Identify which cell holds the provided text, then report its [X, Y] central coordinate. 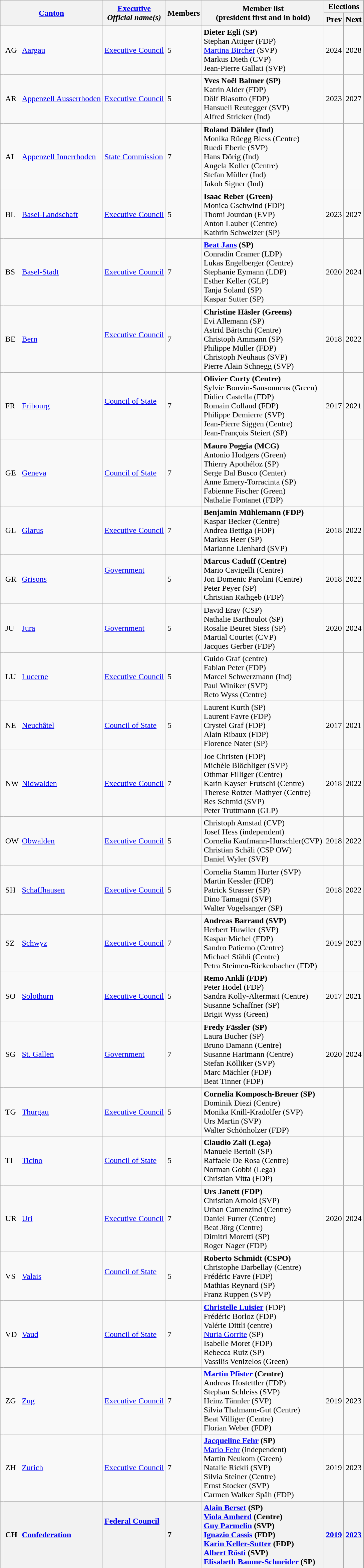
Bern [61, 339]
Urs Janett (FDP) Christian Arnold (SVP) Urban Camenzind (Centre) Daniel Furrer (Centre) Beat Jörg (Centre) Dimitri Moretti (SP) Roger Nager (FDP) [263, 1218]
State Commission [134, 157]
ZG [12, 1401]
Appenzell Ausserrhoden [61, 99]
TI [12, 1161]
ZH [12, 1467]
Nidwalden [61, 783]
David Eray (CSP) Nathalie Barthoulot (SP) Rosalie Beuret Siess (SP) Martial Courtet (CVP) Jacques Gerber (FDP) [263, 628]
Member list(president first and in bold) [263, 13]
SH [12, 890]
2028 [354, 50]
AI [12, 157]
AR [12, 99]
SG [12, 1054]
Lucerne [61, 677]
Christoph Amstad (CVP) Josef Hess (independent) Cornelia Kaufmann-Hurschler(CVP) Christian Schäli (CSP OW) Daniel Wyler (SVP) [263, 841]
Basel-Stadt [61, 272]
Andreas Barraud (SVP) Herbert Huwiler (SVP) Kaspar Michel (FDP) Sandro Patierno (Centre) Michael Stähli (Centre) Petra Steimen-Rickenbacher (FDP) [263, 943]
Glarus [61, 530]
Schwyz [61, 943]
VS [12, 1276]
Grisons [61, 579]
NW [12, 783]
Federal Council [134, 1535]
JU [12, 628]
Cornelia Stamm Hurter (SVP) Martin Kessler (FDP) Patrick Strasser (SP) Dino Tamagni (SVP) Walter Vogelsanger (SP) [263, 890]
TG [12, 1112]
Laurent Kurth (SP) Laurent Favre (FDP) Crystel Graf (FDP) Alain Ribaux (FDP) Florence Nater (SP) [263, 726]
Schaffhausen [61, 890]
Remo Ankli (FDP) Peter Hodel (FDP) Sandra Kolly-Altermatt (Centre) Susanne Schaffner (SP) Brigit Wyss (Green) [263, 996]
Cornelia Komposch-Breuer (SP) Dominik Diezi (Centre) Monika Knill-Kradolfer (SVP) Urs Martin (SVP) Walter Schönholzer (FDP) [263, 1112]
Next [354, 19]
Uri [61, 1218]
GL [12, 530]
Neuchâtel [61, 726]
St. Gallen [61, 1054]
Appenzell Innerrhoden [61, 157]
OW [12, 841]
Fribourg [61, 406]
Valais [61, 1276]
Yves Noël Balmer (SP) Katrin Alder (FDP) Dölf Biasotto (FDP) Hansueli Reutegger (SVP) Alfred Stricker (Ind) [263, 99]
Beat Jans (SP) Conradin Cramer (LDP) Lukas Engelberger (Centre) Stephanie Eymann (LDP) Esther Keller (GLP) Tanja Soland (SP) Kaspar Sutter (SP) [263, 272]
GE [12, 472]
GR [12, 579]
Roberto Schmidt (CSPO) Christophe Darbellay (Centre) Frédéric Favre (FDP) Mathias Reynard (SP) Franz Ruppen (SVP) [263, 1276]
SO [12, 996]
Vaud [61, 1334]
Benjamin Mühlemann (FDP) Kaspar Becker (Centre) Andrea Bettiga (FDP) Markus Heer (SP) Marianne Lienhard (SVP) [263, 530]
Dieter Egli (SP) Stephan Attiger (FDP) Martina Bircher (SVP) Markus Dieth (CVP) Jean-Pierre Gallati (SVP) [263, 50]
BL [12, 214]
Jura [61, 628]
Aargau [61, 50]
Ticino [61, 1161]
Geneva [61, 472]
Members [184, 13]
CH [12, 1535]
BE [12, 339]
Prev [334, 19]
Claudio Zali (Lega) Manuele Bertoli (SP) Raffaele De Rosa (Centre) Norman Gobbi (Lega) Christian Vitta (FDP) [263, 1161]
Fredy Fässler (SP) Laura Bucher (SP) Bruno Damann (Centre) Susanne Hartmann (Centre) Stefan Kölliker (SVP) Marc Mächler (FDP) Beat Tinner (FDP) [263, 1054]
Confederation [61, 1535]
ExecutiveOfficial name(s) [134, 13]
Solothurn [61, 996]
Roland Dähler (Ind) Monika Rüegg Bless (Centre) Ruedi Eberle (SVP) Hans Dörig (Ind) Angela Koller (Centre) Stefan Müller (Ind) Jakob Signer (Ind) [263, 157]
NE [12, 726]
Canton [51, 13]
SZ [12, 943]
VD [12, 1334]
Guido Graf (centre) Fabian Peter (FDP) Marcel Schwerzmann (Ind) Paul Winiker (SVP) Reto Wyss (Centre) [263, 677]
Zug [61, 1401]
FR [12, 406]
Elections [344, 7]
Obwalden [61, 841]
Zurich [61, 1467]
Basel-Landschaft [61, 214]
BS [12, 272]
Isaac Reber (Green) Monica Gschwind (FDP) Thomi Jourdan (EVP) Anton Lauber (Centre) Kathrin Schweizer (SP) [263, 214]
Thurgau [61, 1112]
Marcus Caduff (Centre) Mario Cavigelli (Centre) Jon Domenic Parolini (Centre) Peter Peyer (SP) Christian Rathgeb (FDP) [263, 579]
UR [12, 1218]
LU [12, 677]
AG [12, 50]
